From the cell containing the given text, extract its center point as [X, Y] coordinate. 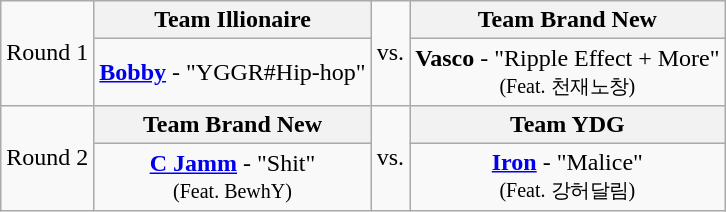
Vasco - "Ripple Effect + More"(Feat. 천재노창) [568, 72]
Iron - "Malice"(Feat. 강허달림) [568, 176]
Team YDG [568, 124]
Bobby - "YGGR#Hip-hop" [232, 72]
Team Illionaire [232, 20]
Round 1 [48, 54]
C Jamm - "Shit"(Feat. BewhY) [232, 176]
Round 2 [48, 158]
